Provide the (X, Y) coordinate of the cell's center where the given text is located.  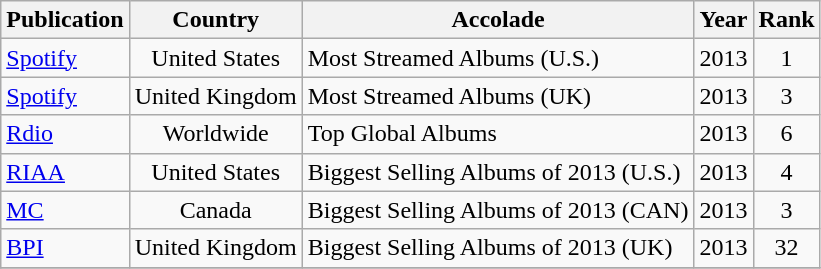
Publication (65, 20)
Biggest Selling Albums of 2013 (CAN) (498, 210)
Top Global Albums (498, 134)
Most Streamed Albums (UK) (498, 96)
6 (786, 134)
32 (786, 248)
Worldwide (216, 134)
Rdio (65, 134)
BPI (65, 248)
RIAA (65, 172)
Biggest Selling Albums of 2013 (UK) (498, 248)
1 (786, 58)
Most Streamed Albums (U.S.) (498, 58)
Rank (786, 20)
Year (724, 20)
Country (216, 20)
Canada (216, 210)
Biggest Selling Albums of 2013 (U.S.) (498, 172)
MC (65, 210)
Accolade (498, 20)
4 (786, 172)
